Pinpoint the cell where the given text exists, returning its (X, Y) midpoint coordinate. 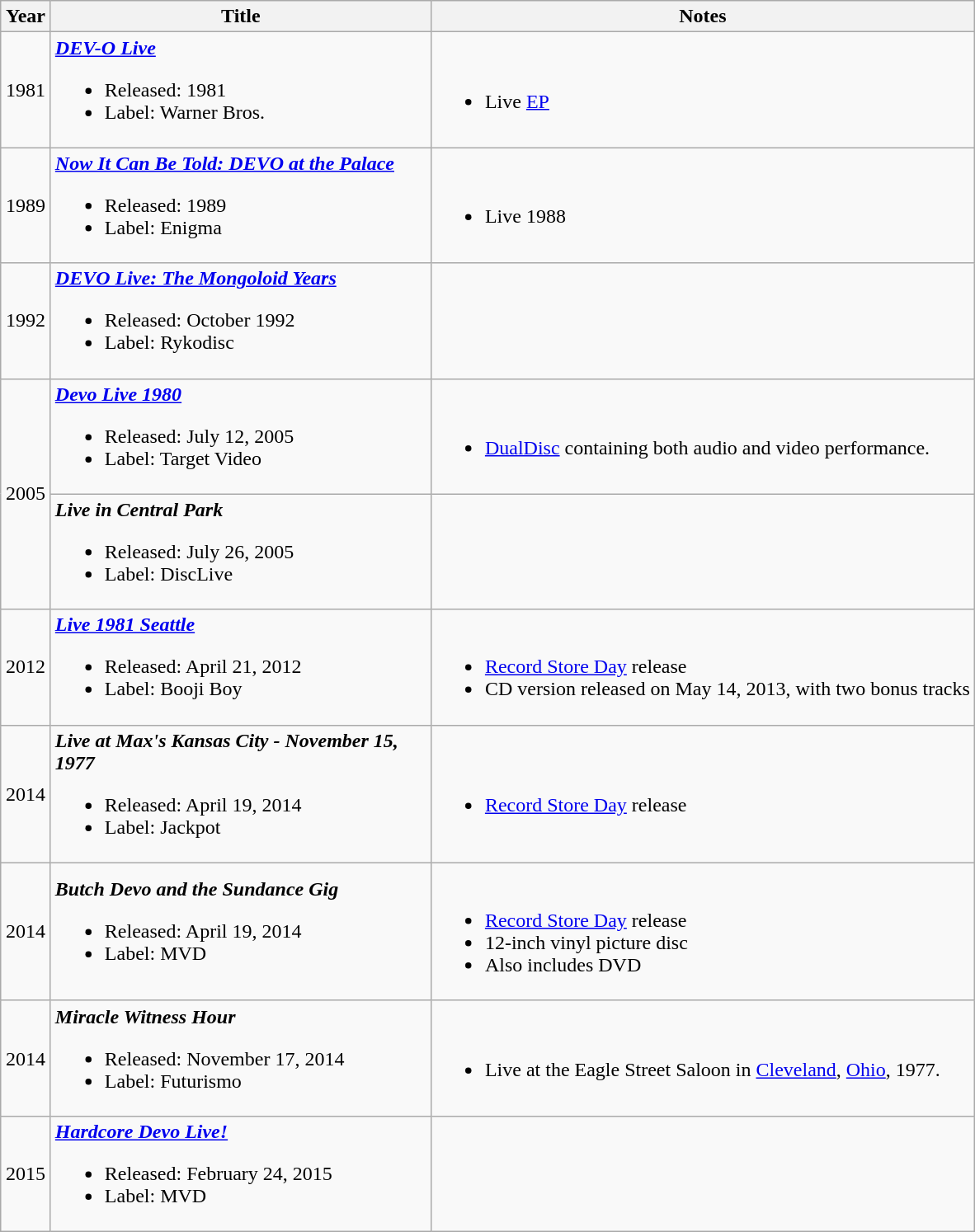
2005 (26, 494)
Record Store Day release12-inch vinyl picture discAlso includes DVD (703, 932)
Year (26, 16)
Title (241, 16)
1992 (26, 321)
Devo Live 1980Released: July 12, 2005Label: Target Video (241, 436)
2015 (26, 1173)
Live EP (703, 90)
Live at Max's Kansas City - November 15, 1977Released: April 19, 2014Label: Jackpot (241, 793)
Live 1988 (703, 205)
Record Store Day release (703, 793)
Record Store Day releaseCD version released on May 14, 2013, with two bonus tracks (703, 667)
Live 1981 SeattleReleased: April 21, 2012Label: Booji Boy (241, 667)
2012 (26, 667)
DualDisc containing both audio and video performance. (703, 436)
Miracle Witness HourReleased: November 17, 2014Label: Futurismo (241, 1058)
Now It Can Be Told: DEVO at the PalaceReleased: 1989Label: Enigma (241, 205)
Live at the Eagle Street Saloon in Cleveland, Ohio, 1977. (703, 1058)
Butch Devo and the Sundance GigReleased: April 19, 2014Label: MVD (241, 932)
DEV-O LiveReleased: 1981Label: Warner Bros. (241, 90)
Hardcore Devo Live!Released: February 24, 2015Label: MVD (241, 1173)
1981 (26, 90)
DEVO Live: The Mongoloid YearsReleased: October 1992Label: Rykodisc (241, 321)
1989 (26, 205)
Live in Central ParkReleased: July 26, 2005Label: DiscLive (241, 552)
Notes (703, 16)
